Locate the cell with the specified text and output its (X, Y) center coordinate. 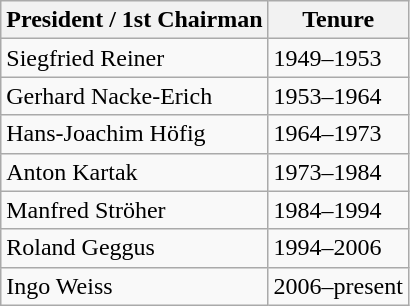
Roland Geggus (134, 248)
Ingo Weiss (134, 286)
Manfred Ströher (134, 210)
1973–1984 (338, 172)
1953–1964 (338, 96)
1984–1994 (338, 210)
Hans-Joachim Höfig (134, 134)
Anton Kartak (134, 172)
1964–1973 (338, 134)
2006–present (338, 286)
Tenure (338, 20)
President / 1st Chairman (134, 20)
Gerhard Nacke-Erich (134, 96)
1994–2006 (338, 248)
1949–1953 (338, 58)
Siegfried Reiner (134, 58)
